Find where the given text appears and provide that cell's center as [x, y] coordinate. 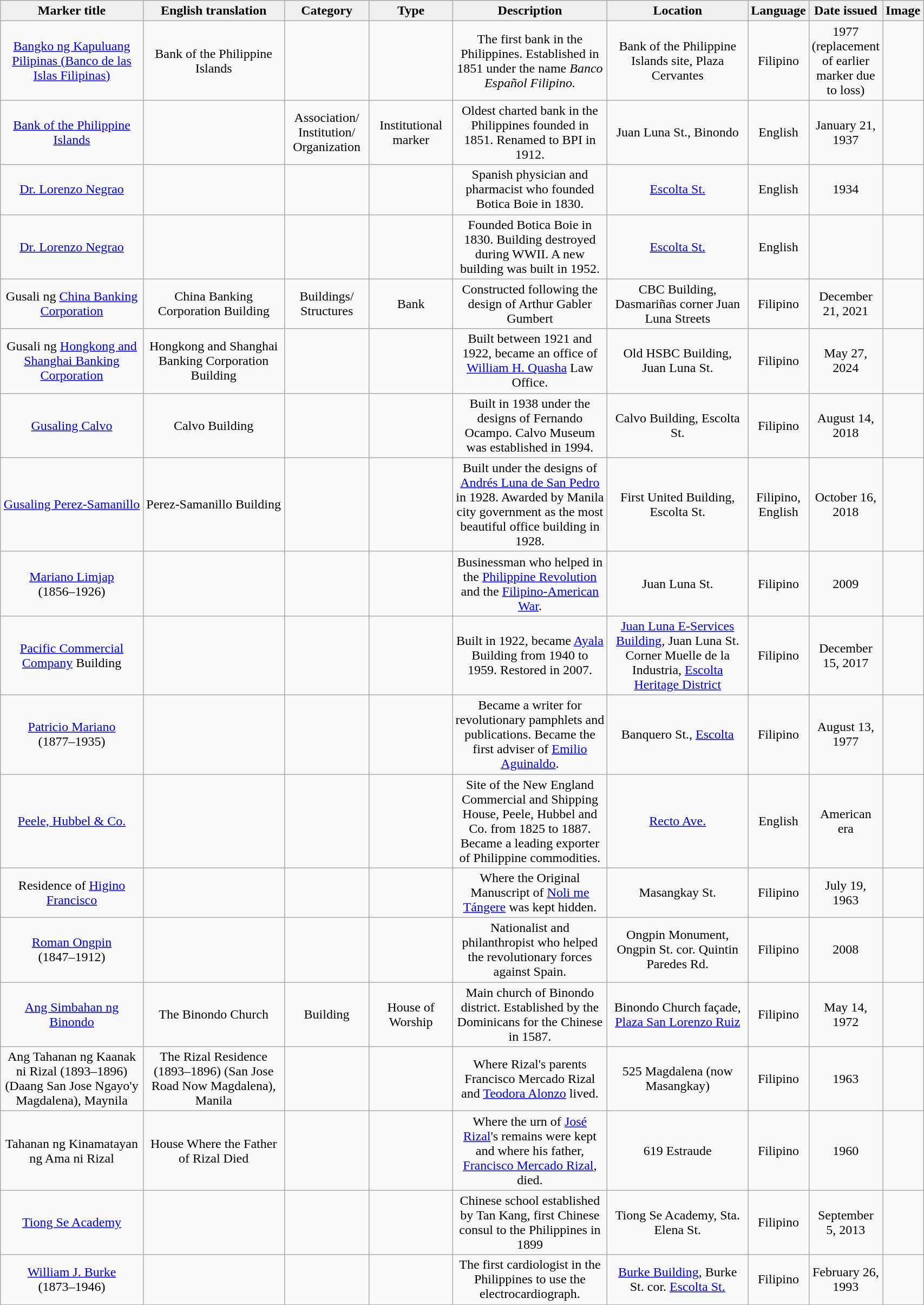
Tiong Se Academy [72, 1223]
Recto Ave. [678, 821]
Association/Institution/ Organization [327, 132]
Image [903, 11]
May 27, 2024 [846, 361]
Main church of Binondo district. Established by the Dominicans for the Chinese in 1587. [530, 1015]
525 Magdalena (now Masangkay) [678, 1079]
1963 [846, 1079]
Nationalist and philanthropist who helped the revolutionary forces against Spain. [530, 950]
Gusali ng China Banking Corporation [72, 304]
December 21, 2021 [846, 304]
Site of the New England Commercial and Shipping House, Peele, Hubbel and Co. from 1825 to 1887. Became a leading exporter of Philippine commodities. [530, 821]
October 16, 2018 [846, 505]
Residence of Higino Francisco [72, 893]
Gusali ng Hongkong and Shanghai Banking Corporation [72, 361]
Institutional marker [411, 132]
Gusaling Perez-Samanillo [72, 505]
Mariano Limjap (1856–1926) [72, 584]
Built in 1922, became Ayala Building from 1940 to 1959. Restored in 2007. [530, 655]
House of Worship [411, 1015]
Businessman who helped in the Philippine Revolution and the Filipino-American War. [530, 584]
Type [411, 11]
Where the urn of José Rizal's remains were kept and where his father, Francisco Mercado Rizal, died. [530, 1151]
First United Building, Escolta St. [678, 505]
The Rizal Residence (1893–1896) (San Jose Road Now Magdalena), Manila [213, 1079]
Founded Botica Boie in 1830. Building destroyed during WWII. A new building was built in 1952. [530, 247]
May 14, 1972 [846, 1015]
Became a writer for revolutionary pamphlets and publications. Became the first adviser of Emilio Aguinaldo. [530, 734]
July 19, 1963 [846, 893]
Bangko ng Kapuluang Pilipinas (Banco de las Islas Filipinas) [72, 61]
Where the Original Manuscript of Noli me Tángere was kept hidden. [530, 893]
Old HSBC Building, Juan Luna St. [678, 361]
Date issued [846, 11]
Bank [411, 304]
Banquero St., Escolta [678, 734]
Binondo Church façade, Plaza San Lorenzo Ruiz [678, 1015]
Juan Luna St. [678, 584]
Perez-Samanillo Building [213, 505]
Ang Tahanan ng Kaanak ni Rizal (1893–1896) (Daang San Jose Ngayo'y Magdalena), Maynila [72, 1079]
February 26, 1993 [846, 1280]
CBC Building, Dasmariñas corner Juan Luna Streets [678, 304]
Hongkong and Shanghai Banking Corporation Building [213, 361]
Oldest charted bank in the Philippines founded in 1851. Renamed to BPI in 1912. [530, 132]
House Where the Father of Rizal Died [213, 1151]
September 5, 2013 [846, 1223]
Ongpin Monument, Ongpin St. cor. Quintin Paredes Rd. [678, 950]
2009 [846, 584]
Spanish physician and pharmacist who founded Botica Boie in 1830. [530, 190]
Category [327, 11]
Constructed following the design of Arthur Gabler Gumbert [530, 304]
Juan Luna E-Services Building, Juan Luna St. Corner Muelle de la Industria, Escolta Heritage District [678, 655]
Filipino, English [778, 505]
Built between 1921 and 1922, became an office of William H. Quasha Law Office. [530, 361]
Pacific Commercial Company Building [72, 655]
Gusaling Calvo [72, 426]
1977 (replacement of earlier marker due to loss) [846, 61]
Description [530, 11]
English translation [213, 11]
Roman Ongpin (1847–1912) [72, 950]
Buildings/ Structures [327, 304]
1934 [846, 190]
Burke Building, Burke St. cor. Escolta St. [678, 1280]
Chinese school established by Tan Kang, first Chinese consul to the Philippines in 1899 [530, 1223]
Bank of the Philippine Islands site, Plaza Cervantes [678, 61]
The Binondo Church [213, 1015]
Ang Simbahan ng Binondo [72, 1015]
China Banking Corporation Building [213, 304]
Location [678, 11]
Building [327, 1015]
Calvo Building, Escolta St. [678, 426]
American era [846, 821]
August 13, 1977 [846, 734]
Built under the designs of Andrés Luna de San Pedro in 1928. Awarded by Manila city government as the most beautiful office building in 1928. [530, 505]
Tiong Se Academy, Sta. Elena St. [678, 1223]
December 15, 2017 [846, 655]
Built in 1938 under the designs of Fernando Ocampo. Calvo Museum was established in 1994. [530, 426]
The first cardiologist in the Philippines to use the electrocardiograph. [530, 1280]
The first bank in the Philippines. Established in 1851 under the name Banco Español Filipino. [530, 61]
1960 [846, 1151]
William J. Burke (1873–1946) [72, 1280]
Tahanan ng Kinamatayan ng Ama ni Rizal [72, 1151]
August 14, 2018 [846, 426]
Juan Luna St., Binondo [678, 132]
Peele, Hubbel & Co. [72, 821]
Calvo Building [213, 426]
Where Rizal's parents Francisco Mercado Rizal and Teodora Alonzo lived. [530, 1079]
Marker title [72, 11]
January 21, 1937 [846, 132]
619 Estraude [678, 1151]
Masangkay St. [678, 893]
2008 [846, 950]
Language [778, 11]
Patricio Mariano (1877–1935) [72, 734]
